Scan for the cell matching the given text and deliver its [x, y] coordinate at center. 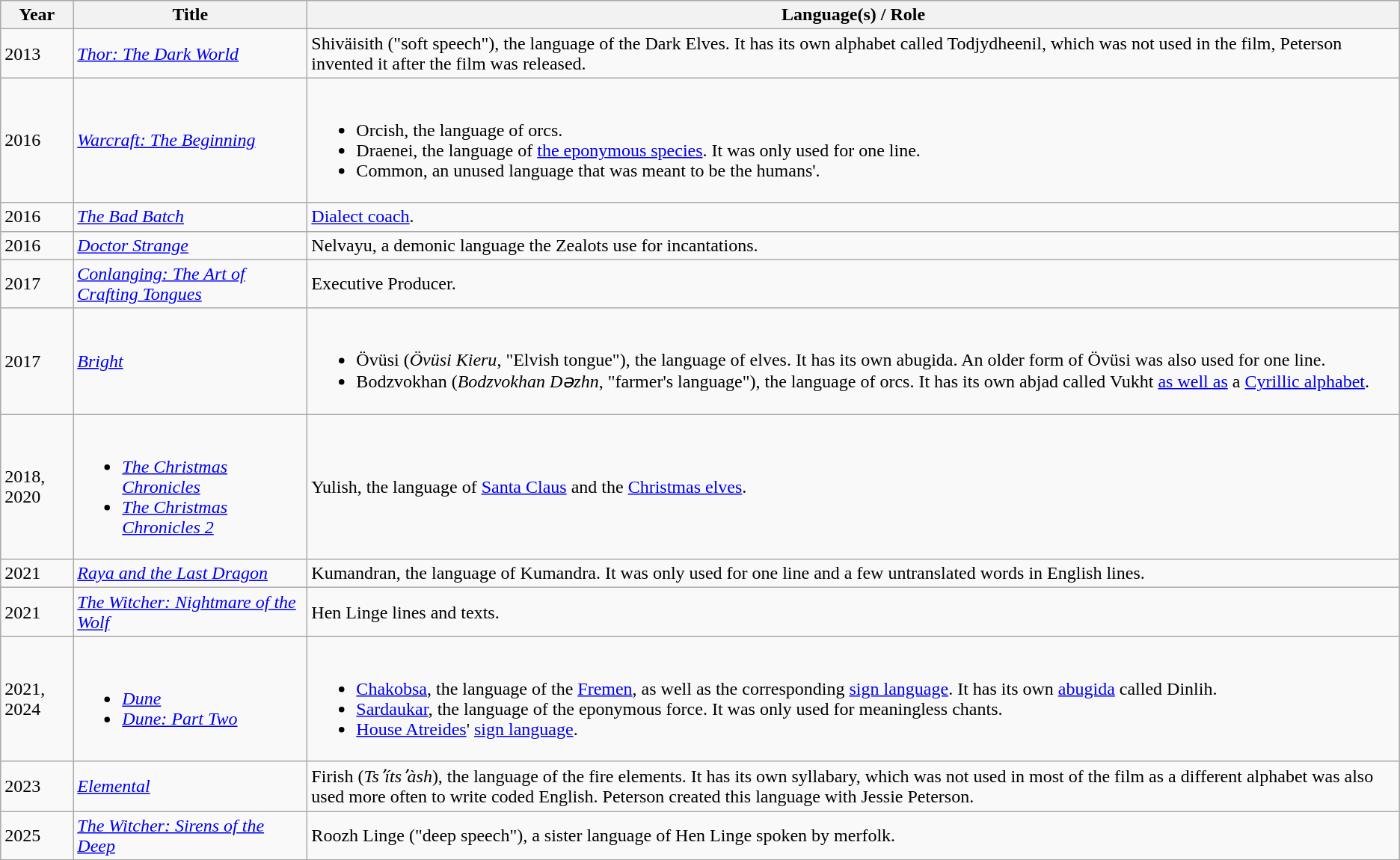
DuneDune: Part Two [190, 698]
Dialect coach. [853, 217]
The Christmas ChroniclesThe Christmas Chronicles 2 [190, 487]
2013 [37, 54]
The Bad Batch [190, 217]
Raya and the Last Dragon [190, 574]
Hen Linge lines and texts. [853, 612]
Kumandran, the language of Kumandra. It was only used for one line and a few untranslated words in English lines. [853, 574]
2018, 2020 [37, 487]
2025 [37, 835]
2021, 2024 [37, 698]
Doctor Strange [190, 245]
The Witcher: Sirens of the Deep [190, 835]
Yulish, the language of Santa Claus and the Christmas elves. [853, 487]
Bright [190, 361]
Year [37, 15]
Executive Producer. [853, 284]
2023 [37, 787]
Elemental [190, 787]
Title [190, 15]
Conlanging: The Art of Crafting Tongues [190, 284]
Language(s) / Role [853, 15]
Roozh Linge ("deep speech"), a sister language of Hen Linge spoken by merfolk. [853, 835]
Nelvayu, a demonic language the Zealots use for incantations. [853, 245]
The Witcher: Nightmare of the Wolf [190, 612]
Warcraft: The Beginning [190, 141]
Thor: The Dark World [190, 54]
